Output the (X, Y) coordinate of the center of the cell containing the given text.  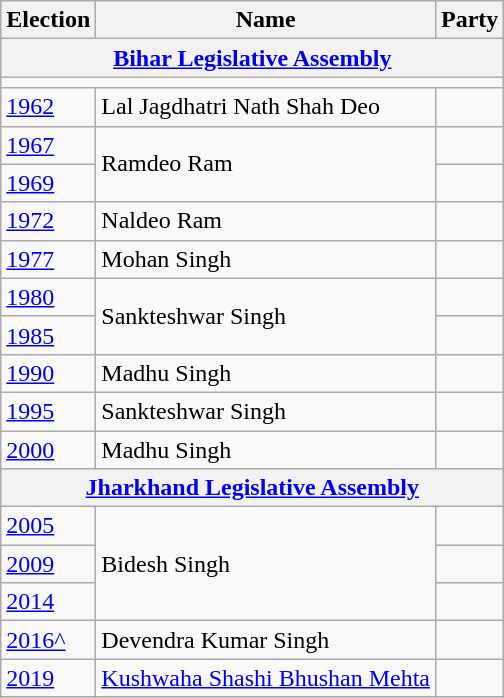
2019 (48, 678)
Election (48, 20)
Bihar Legislative Assembly (252, 58)
2009 (48, 564)
Devendra Kumar Singh (266, 640)
Name (266, 20)
1980 (48, 297)
Party (470, 20)
Naldeo Ram (266, 221)
Kushwaha Shashi Bhushan Mehta (266, 678)
1967 (48, 145)
Ramdeo Ram (266, 164)
Lal Jagdhatri Nath Shah Deo (266, 107)
Bidesh Singh (266, 564)
Mohan Singh (266, 259)
1969 (48, 183)
2014 (48, 602)
2016^ (48, 640)
1977 (48, 259)
1985 (48, 335)
1995 (48, 411)
2005 (48, 526)
Jharkhand Legislative Assembly (252, 488)
1962 (48, 107)
1990 (48, 373)
1972 (48, 221)
2000 (48, 449)
